Identify which cell holds the provided text, then report its [x, y] central coordinate. 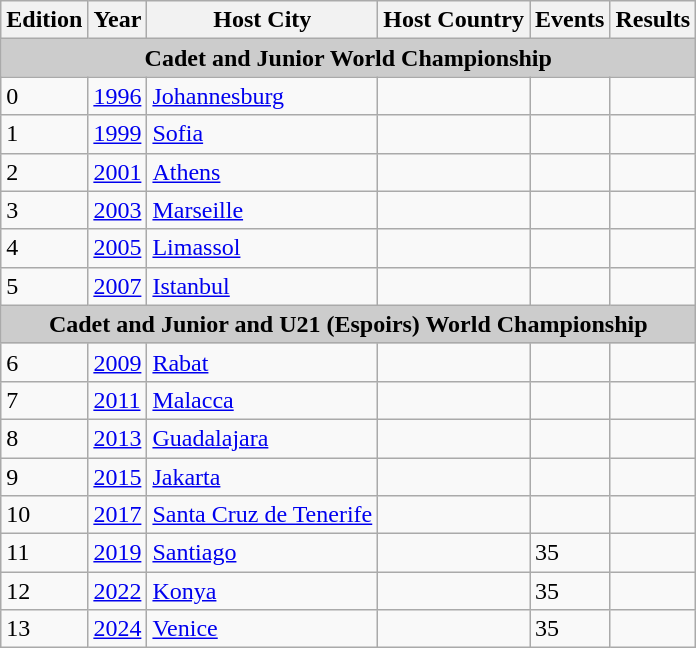
2011 [118, 400]
4 [44, 248]
2022 [118, 591]
Athens [262, 172]
Santiago [262, 553]
5 [44, 286]
Venice [262, 629]
Marseille [262, 210]
Year [118, 20]
Istanbul [262, 286]
Cadet and Junior and U21 (Espoirs) World Championship [348, 324]
6 [44, 362]
1996 [118, 96]
2 [44, 172]
Santa Cruz de Tenerife [262, 515]
8 [44, 438]
11 [44, 553]
2005 [118, 248]
1 [44, 134]
0 [44, 96]
2003 [118, 210]
Konya [262, 591]
Johannesburg [262, 96]
2017 [118, 515]
Host City [262, 20]
Events [570, 20]
2024 [118, 629]
Jakarta [262, 477]
2007 [118, 286]
2013 [118, 438]
Limassol [262, 248]
13 [44, 629]
2015 [118, 477]
7 [44, 400]
2001 [118, 172]
Results [653, 20]
Rabat [262, 362]
3 [44, 210]
2019 [118, 553]
1999 [118, 134]
Sofia [262, 134]
9 [44, 477]
Guadalajara [262, 438]
12 [44, 591]
2009 [118, 362]
Host Country [454, 20]
Edition [44, 20]
Malacca [262, 400]
10 [44, 515]
Cadet and Junior World Championship [348, 58]
